Identify which cell holds the provided text, then report its (X, Y) central coordinate. 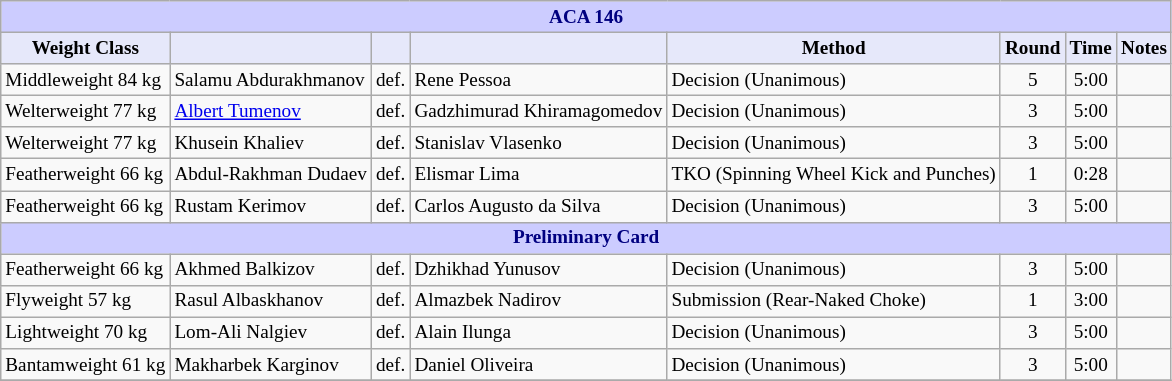
Submission (Rear-Naked Choke) (834, 301)
Lightweight 70 kg (86, 333)
Gadzhimurad Khiramagomedov (538, 111)
5 (1032, 80)
Salamu Abdurakhmanov (271, 80)
Alain Ilunga (538, 333)
Carlos Augusto da Silva (538, 206)
Khusein Khaliev (271, 143)
3:00 (1090, 301)
Time (1090, 48)
Dzhikhad Yunusov (538, 270)
Makharbek Karginov (271, 365)
Almazbek Nadirov (538, 301)
Preliminary Card (586, 238)
Method (834, 48)
Weight Class (86, 48)
Elismar Lima (538, 175)
Lom-Ali Nalgiev (271, 333)
Daniel Oliveira (538, 365)
Flyweight 57 kg (86, 301)
Abdul-Rakhman Dudaev (271, 175)
Rasul Albaskhanov (271, 301)
TKO (Spinning Wheel Kick and Punches) (834, 175)
Albert Tumenov (271, 111)
Notes (1144, 48)
Rustam Kerimov (271, 206)
Stanislav Vlasenko (538, 143)
Rene Pessoa (538, 80)
Akhmed Balkizov (271, 270)
Middleweight 84 kg (86, 80)
Round (1032, 48)
0:28 (1090, 175)
ACA 146 (586, 17)
Bantamweight 61 kg (86, 365)
